Extract the (X, Y) coordinate from the center of the cell holding the provided text.  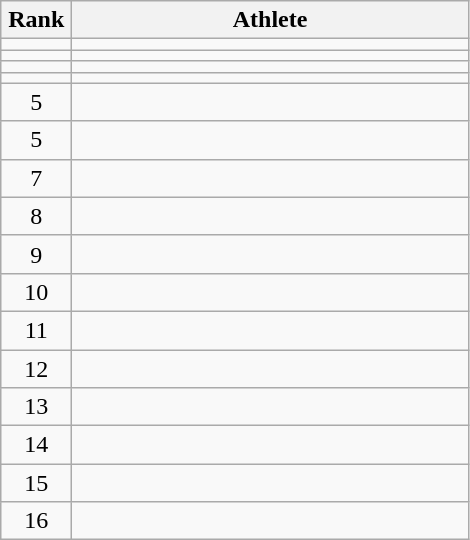
16 (36, 521)
14 (36, 445)
15 (36, 483)
Rank (36, 20)
13 (36, 407)
12 (36, 369)
10 (36, 292)
7 (36, 178)
8 (36, 216)
Athlete (270, 20)
11 (36, 330)
9 (36, 254)
